Return (x, y) of the center of cell containing provided text 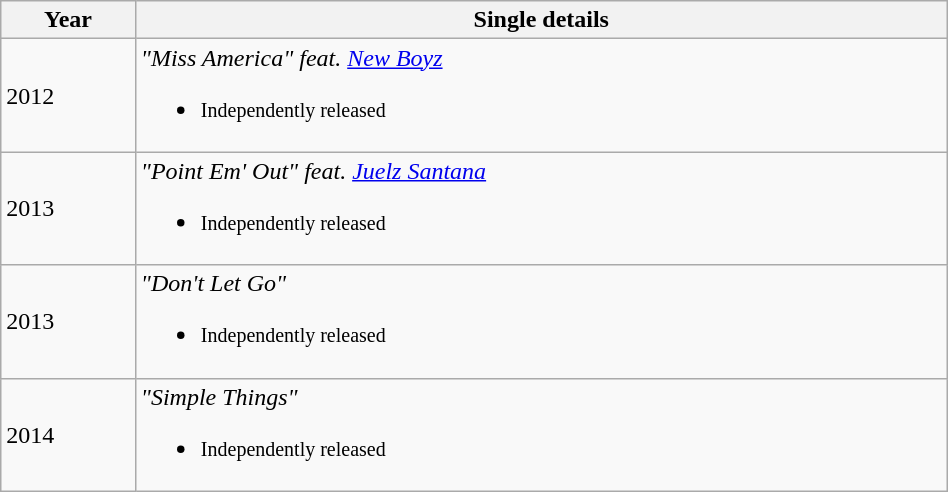
2014 (68, 434)
"Don't Let Go"Independently released (541, 322)
"Point Em' Out" feat. Juelz SantanaIndependently released (541, 208)
"Simple Things"Independently released (541, 434)
2012 (68, 96)
Year (68, 20)
"Miss America" feat. New BoyzIndependently released (541, 96)
Single details (541, 20)
